Find where the given text appears and provide that cell's center as [x, y] coordinate. 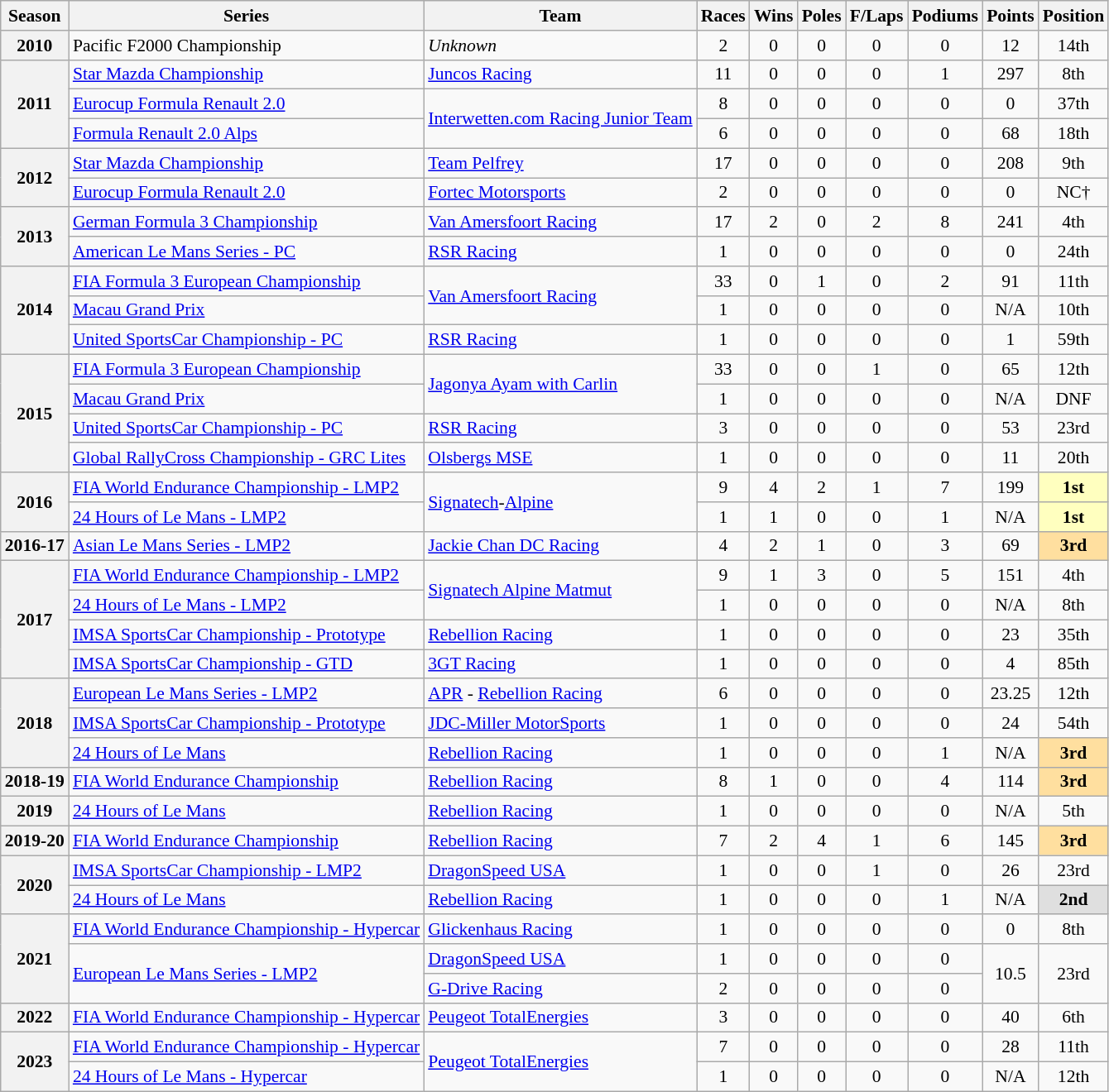
2012 [35, 177]
28 [1011, 1047]
2013 [35, 237]
Series [247, 16]
3GT Racing [560, 664]
Pacific F2000 Championship [247, 45]
24 [1011, 723]
5 [945, 576]
2018 [35, 723]
2011 [35, 104]
Team Pelfrey [560, 163]
German Formula 3 Championship [247, 223]
9th [1073, 163]
F/Laps [877, 16]
54th [1073, 723]
20th [1073, 458]
APR - Rebellion Racing [560, 694]
Poles [822, 16]
Points [1011, 16]
10th [1073, 310]
241 [1011, 223]
5th [1073, 812]
114 [1011, 782]
2015 [35, 414]
IMSA SportsCar Championship - GTD [247, 664]
Unknown [560, 45]
2022 [35, 1018]
Interwetten.com Racing Junior Team [560, 119]
American Le Mans Series - PC [247, 251]
85th [1073, 664]
Olsbergs MSE [560, 458]
Glickenhaus Racing [560, 930]
53 [1011, 429]
145 [1011, 841]
NC† [1073, 193]
37th [1073, 104]
68 [1011, 134]
Fortec Motorsports [560, 193]
2023 [35, 1062]
35th [1073, 635]
Jagonya Ayam with Carlin [560, 384]
Formula Renault 2.0 Alps [247, 134]
Podiums [945, 16]
Asian Le Mans Series - LMP2 [247, 546]
59th [1073, 340]
2010 [35, 45]
2nd [1073, 900]
69 [1011, 546]
24 Hours of Le Mans - Hypercar [247, 1077]
2020 [35, 885]
14th [1073, 45]
JDC-Miller MotorSports [560, 723]
Season [35, 16]
297 [1011, 74]
DNF [1073, 399]
Signatech Alpine Matmut [560, 591]
2016-17 [35, 546]
26 [1011, 870]
Juncos Racing [560, 74]
Races [723, 16]
2019-20 [35, 841]
208 [1011, 163]
2017 [35, 620]
IMSA SportsCar Championship - LMP2 [247, 870]
Team [560, 16]
2019 [35, 812]
6th [1073, 1018]
23.25 [1011, 694]
2021 [35, 960]
23 [1011, 635]
18th [1073, 134]
Wins [774, 16]
151 [1011, 576]
65 [1011, 370]
Signatech-Alpine [560, 501]
2016 [35, 501]
24th [1073, 251]
G-Drive Racing [560, 989]
Jackie Chan DC Racing [560, 546]
Position [1073, 16]
2018-19 [35, 782]
40 [1011, 1018]
10.5 [1011, 973]
Global RallyCross Championship - GRC Lites [247, 458]
199 [1011, 487]
12 [1011, 45]
2014 [35, 311]
91 [1011, 281]
